Scan for the cell matching the given text and deliver its [X, Y] coordinate at center. 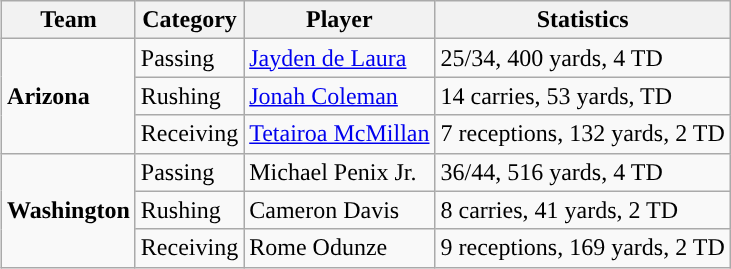
9 receptions, 169 yards, 2 TD [582, 248]
Michael Penix Jr. [340, 172]
Team [69, 20]
14 carries, 53 yards, TD [582, 96]
Category [189, 20]
Jonah Coleman [340, 96]
Arizona [69, 96]
Cameron Davis [340, 210]
Rome Odunze [340, 248]
Washington [69, 210]
Tetairoa McMillan [340, 134]
25/34, 400 yards, 4 TD [582, 58]
Jayden de Laura [340, 58]
36/44, 516 yards, 4 TD [582, 172]
Statistics [582, 20]
8 carries, 41 yards, 2 TD [582, 210]
Player [340, 20]
7 receptions, 132 yards, 2 TD [582, 134]
